Capture the cell that displays the provided text and extract its [x, y] central coordinate. 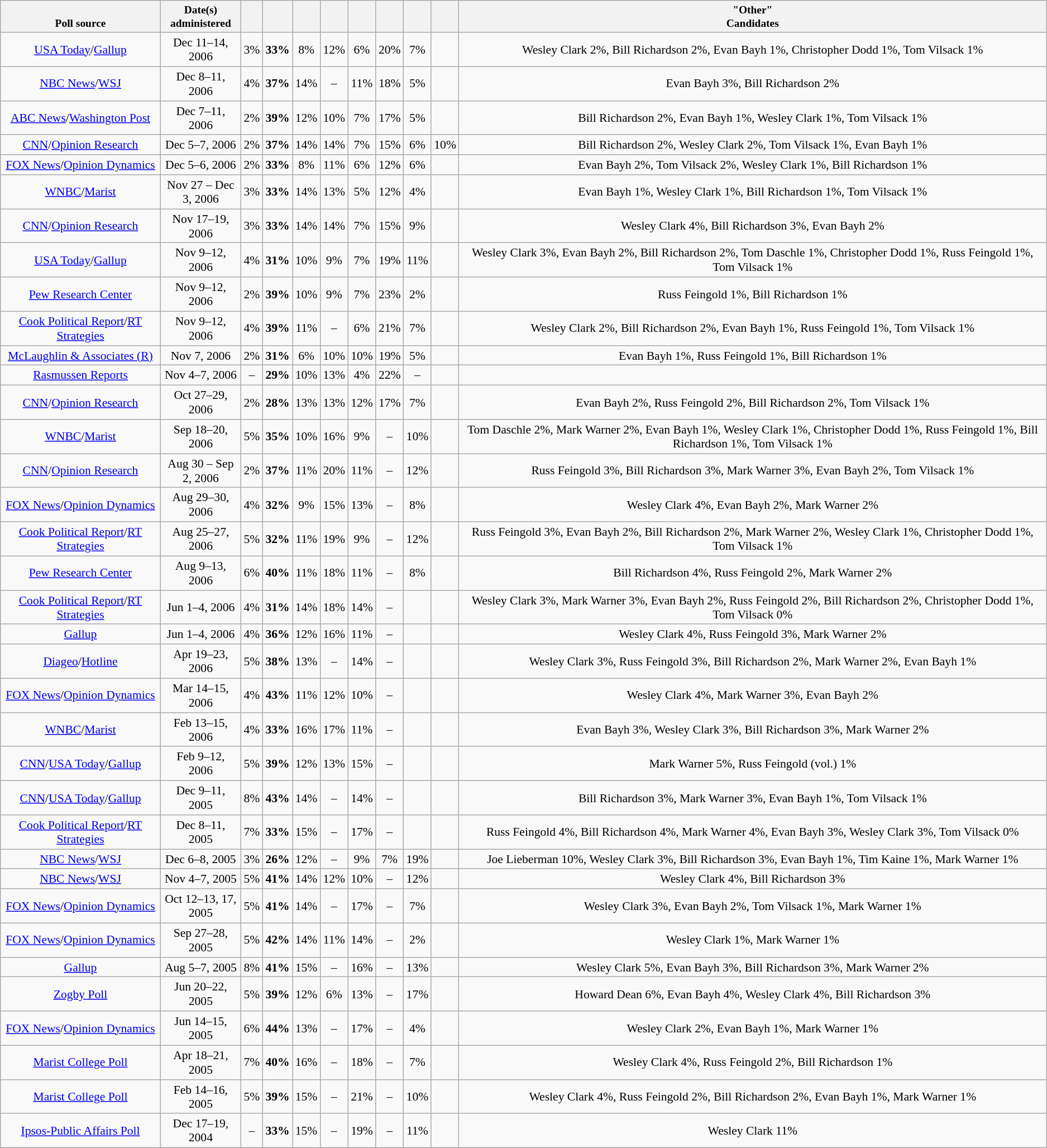
38% [277, 661]
Dec 11–14, 2006 [200, 49]
Feb 9–12, 2006 [200, 764]
Evan Bayh 1%, Russ Feingold 1%, Bill Richardson 1% [753, 356]
Dec 9–11, 2005 [200, 798]
36% [277, 635]
Russ Feingold 4%, Bill Richardson 4%, Mark Warner 4%, Evan Bayh 3%, Wesley Clark 3%, Tom Vilsack 0% [753, 832]
28% [277, 402]
Apr 18–21, 2005 [200, 1063]
Wesley Clark 2%, Bill Richardson 2%, Evan Bayh 1%, Christopher Dodd 1%, Tom Vilsack 1% [753, 49]
Jun 20–22, 2005 [200, 994]
Wesley Clark 4%, Russ Feingold 3%, Mark Warner 2% [753, 635]
Apr 19–23, 2006 [200, 661]
Nov 4–7, 2005 [200, 879]
Aug 30 – Sep 2, 2006 [200, 470]
Wesley Clark 4%, Bill Richardson 3%, Evan Bayh 2% [753, 226]
23% [390, 294]
Sep 18–20, 2006 [200, 437]
Nov 27 – Dec 3, 2006 [200, 192]
Wesley Clark 1%, Mark Warner 1% [753, 940]
Zogby Poll [80, 994]
42% [277, 940]
Feb 14–16, 2005 [200, 1097]
Dec 8–11, 2005 [200, 832]
Feb 13–15, 2006 [200, 730]
Aug 5–7, 2005 [200, 968]
"Other"Candidates [753, 17]
Aug 9–13, 2006 [200, 573]
Evan Bayh 3%, Bill Richardson 2% [753, 84]
Dec 7–11, 2006 [200, 118]
Nov 7, 2006 [200, 356]
Wesley Clark 4%, Mark Warner 3%, Evan Bayh 2% [753, 695]
Howard Dean 6%, Evan Bayh 4%, Wesley Clark 4%, Bill Richardson 3% [753, 994]
ABC News/Washington Post [80, 118]
Russ Feingold 3%, Evan Bayh 2%, Bill Richardson 2%, Mark Warner 2%, Wesley Clark 1%, Christopher Dodd 1%, Tom Vilsack 1% [753, 539]
Russ Feingold 1%, Bill Richardson 1% [753, 294]
Bill Richardson 3%, Mark Warner 3%, Evan Bayh 1%, Tom Vilsack 1% [753, 798]
Jun 14–15, 2005 [200, 1028]
Wesley Clark 4%, Bill Richardson 3% [753, 879]
Wesley Clark 2%, Evan Bayh 1%, Mark Warner 1% [753, 1028]
Evan Bayh 1%, Wesley Clark 1%, Bill Richardson 1%, Tom Vilsack 1% [753, 192]
Sep 27–28, 2005 [200, 940]
Tom Daschle 2%, Mark Warner 2%, Evan Bayh 1%, Wesley Clark 1%, Christopher Dodd 1%, Russ Feingold 1%, Bill Richardson 1%, Tom Vilsack 1% [753, 437]
Dec 5–7, 2006 [200, 145]
Wesley Clark 3%, Russ Feingold 3%, Bill Richardson 2%, Mark Warner 2%, Evan Bayh 1% [753, 661]
Evan Bayh 2%, Russ Feingold 2%, Bill Richardson 2%, Tom Vilsack 1% [753, 402]
Wesley Clark 4%, Russ Feingold 2%, Bill Richardson 1% [753, 1063]
Oct 12–13, 17, 2005 [200, 906]
Dec 17–19, 2004 [200, 1131]
McLaughlin & Associates (R) [80, 356]
Aug 29–30, 2006 [200, 505]
Wesley Clark 4%, Russ Feingold 2%, Bill Richardson 2%, Evan Bayh 1%, Mark Warner 1% [753, 1097]
Mar 14–15, 2006 [200, 695]
Joe Lieberman 10%, Wesley Clark 3%, Bill Richardson 3%, Evan Bayh 1%, Tim Kaine 1%, Mark Warner 1% [753, 859]
26% [277, 859]
Wesley Clark 11% [753, 1131]
Nov 4–7, 2006 [200, 375]
Bill Richardson 4%, Russ Feingold 2%, Mark Warner 2% [753, 573]
Evan Bayh 3%, Wesley Clark 3%, Bill Richardson 3%, Mark Warner 2% [753, 730]
Wesley Clark 5%, Evan Bayh 3%, Bill Richardson 3%, Mark Warner 2% [753, 968]
Wesley Clark 4%, Evan Bayh 2%, Mark Warner 2% [753, 505]
Russ Feingold 3%, Bill Richardson 3%, Mark Warner 3%, Evan Bayh 2%, Tom Vilsack 1% [753, 470]
Diageo/Hotline [80, 661]
Ipsos-Public Affairs Poll [80, 1131]
Dec 5–6, 2006 [200, 165]
Wesley Clark 3%, Evan Bayh 2%, Tom Vilsack 1%, Mark Warner 1% [753, 906]
Aug 25–27, 2006 [200, 539]
Dec 6–8, 2005 [200, 859]
35% [277, 437]
Dec 8–11, 2006 [200, 84]
Nov 17–19, 2006 [200, 226]
Date(s)administered [200, 17]
Oct 27–29, 2006 [200, 402]
Wesley Clark 2%, Bill Richardson 2%, Evan Bayh 1%, Russ Feingold 1%, Tom Vilsack 1% [753, 328]
Wesley Clark 3%, Mark Warner 3%, Evan Bayh 2%, Russ Feingold 2%, Bill Richardson 2%, Christopher Dodd 1%, Tom Vilsack 0% [753, 608]
22% [390, 375]
Bill Richardson 2%, Wesley Clark 2%, Tom Vilsack 1%, Evan Bayh 1% [753, 145]
29% [277, 375]
Evan Bayh 2%, Tom Vilsack 2%, Wesley Clark 1%, Bill Richardson 1% [753, 165]
44% [277, 1028]
Rasmussen Reports [80, 375]
Poll source [80, 17]
Bill Richardson 2%, Evan Bayh 1%, Wesley Clark 1%, Tom Vilsack 1% [753, 118]
Mark Warner 5%, Russ Feingold (vol.) 1% [753, 764]
Wesley Clark 3%, Evan Bayh 2%, Bill Richardson 2%, Tom Daschle 1%, Christopher Dodd 1%, Russ Feingold 1%, Tom Vilsack 1% [753, 260]
